Return (X, Y) of the center of cell containing provided text 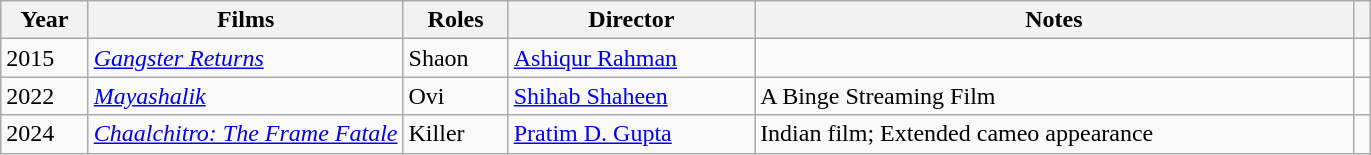
2024 (44, 134)
Shihab Shaheen (631, 96)
Director (631, 20)
Films (246, 20)
Indian film; Extended cameo appearance (1054, 134)
Year (44, 20)
Shaon (456, 58)
A Binge Streaming Film (1054, 96)
Roles (456, 20)
Pratim D. Gupta (631, 134)
2015 (44, 58)
Ovi (456, 96)
Mayashalik (246, 96)
Gangster Returns (246, 58)
2022 (44, 96)
Ashiqur Rahman (631, 58)
Notes (1054, 20)
Killer (456, 134)
Chaalchitro: The Frame Fatale (246, 134)
